Search for the cell housing the specified text and yield its [X, Y] center coordinate. 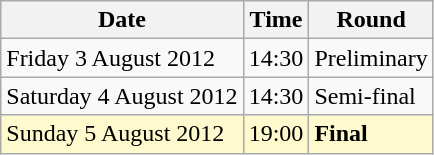
Round [371, 20]
Date [122, 20]
Saturday 4 August 2012 [122, 96]
Friday 3 August 2012 [122, 58]
Time [276, 20]
Semi-final [371, 96]
Sunday 5 August 2012 [122, 134]
Preliminary [371, 58]
19:00 [276, 134]
Final [371, 134]
